Capture the cell that displays the provided text and extract its [x, y] central coordinate. 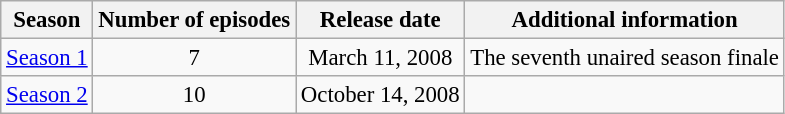
Number of episodes [194, 20]
10 [194, 95]
October 14, 2008 [380, 95]
Release date [380, 20]
Additional information [624, 20]
Season [47, 20]
Season 2 [47, 95]
Season 1 [47, 58]
The seventh unaired season finale [624, 58]
March 11, 2008 [380, 58]
7 [194, 58]
